Return [x, y] of the center of cell containing provided text 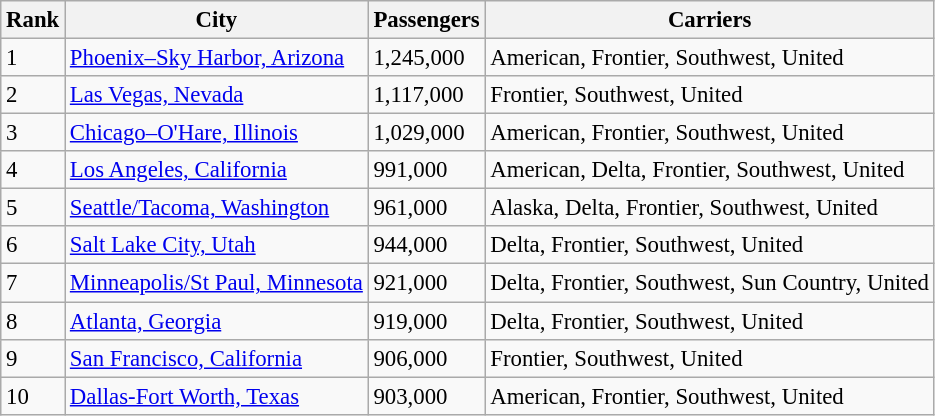
5 [33, 208]
San Francisco, California [217, 358]
1 [33, 58]
6 [33, 245]
8 [33, 321]
7 [33, 283]
Los Angeles, California [217, 170]
1,029,000 [426, 133]
Carriers [710, 20]
1,245,000 [426, 58]
4 [33, 170]
1,117,000 [426, 95]
Alaska, Delta, Frontier, Southwest, United [710, 208]
921,000 [426, 283]
Seattle/Tacoma, Washington [217, 208]
Las Vegas, Nevada [217, 95]
Passengers [426, 20]
Atlanta, Georgia [217, 321]
Dallas-Fort Worth, Texas [217, 396]
Phoenix–Sky Harbor, Arizona [217, 58]
919,000 [426, 321]
Delta, Frontier, Southwest, Sun Country, United [710, 283]
Minneapolis/St Paul, Minnesota [217, 283]
903,000 [426, 396]
9 [33, 358]
Chicago–O'Hare, Illinois [217, 133]
3 [33, 133]
American, Delta, Frontier, Southwest, United [710, 170]
2 [33, 95]
Rank [33, 20]
991,000 [426, 170]
City [217, 20]
906,000 [426, 358]
10 [33, 396]
944,000 [426, 245]
Salt Lake City, Utah [217, 245]
961,000 [426, 208]
